Locate the cell with the specified text and output its (X, Y) center coordinate. 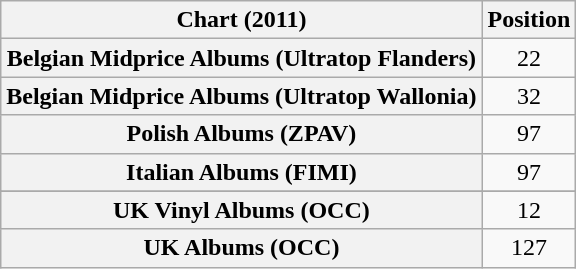
12 (529, 210)
Belgian Midprice Albums (Ultratop Flanders) (242, 58)
Belgian Midprice Albums (Ultratop Wallonia) (242, 96)
Chart (2011) (242, 20)
Polish Albums (ZPAV) (242, 134)
22 (529, 58)
Position (529, 20)
UK Albums (OCC) (242, 248)
127 (529, 248)
32 (529, 96)
Italian Albums (FIMI) (242, 172)
UK Vinyl Albums (OCC) (242, 210)
